Extract the [x, y] coordinate from the center of the cell holding the provided text.  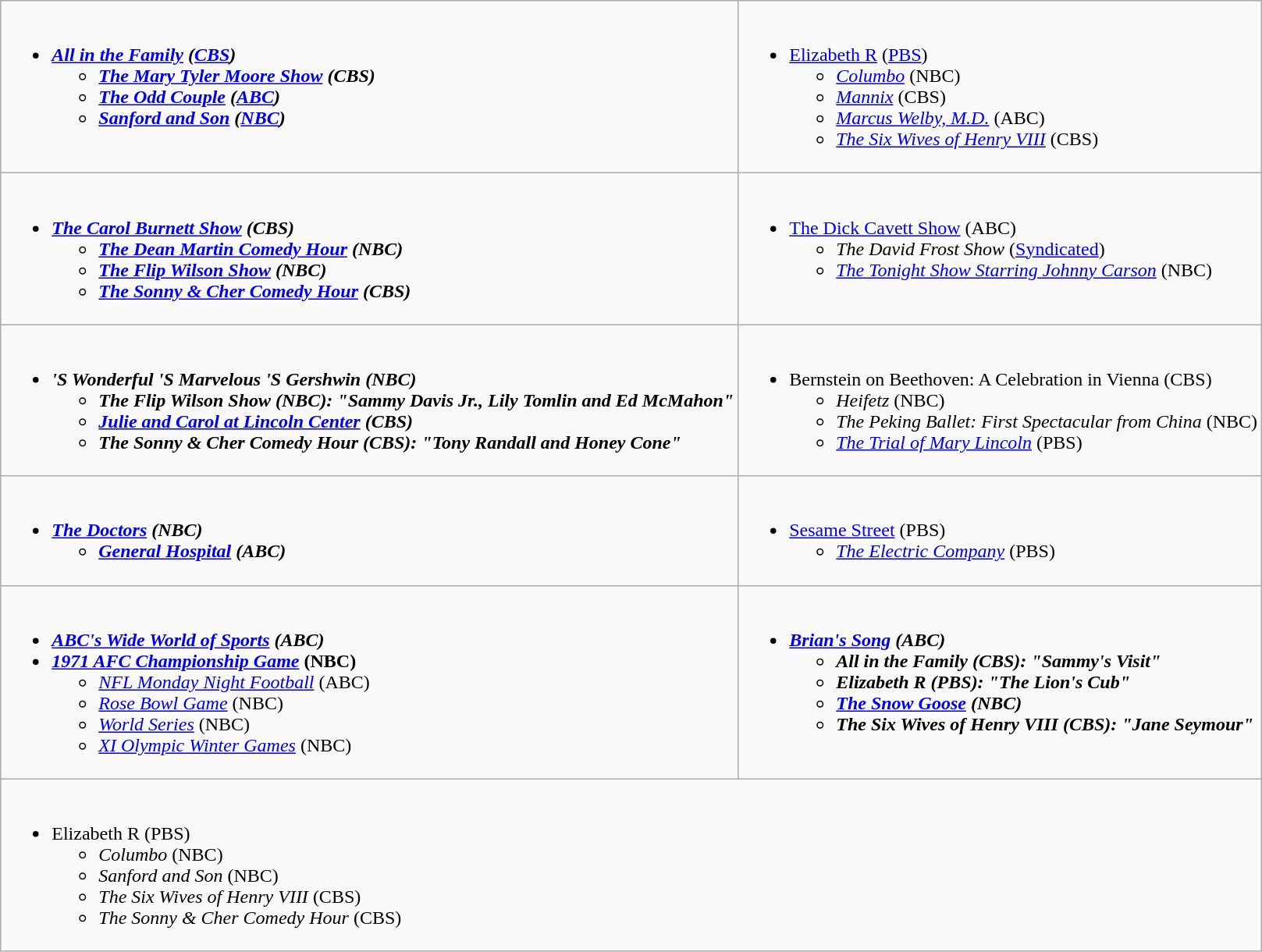
The Carol Burnett Show (CBS)The Dean Martin Comedy Hour (NBC)The Flip Wilson Show (NBC)The Sonny & Cher Comedy Hour (CBS) [370, 249]
All in the Family (CBS)The Mary Tyler Moore Show (CBS)The Odd Couple (ABC)Sanford and Son (NBC) [370, 87]
Elizabeth R (PBS)Columbo (NBC)Mannix (CBS)Marcus Welby, M.D. (ABC)The Six Wives of Henry VIII (CBS) [1001, 87]
Elizabeth R (PBS)Columbo (NBC)Sanford and Son (NBC)The Six Wives of Henry VIII (CBS)The Sonny & Cher Comedy Hour (CBS) [631, 865]
The Dick Cavett Show (ABC)The David Frost Show (Syndicated)The Tonight Show Starring Johnny Carson (NBC) [1001, 249]
Sesame Street (PBS)The Electric Company (PBS) [1001, 531]
The Doctors (NBC)General Hospital (ABC) [370, 531]
